For the text-containing cell, return its midpoint in (x, y) coordinate format. 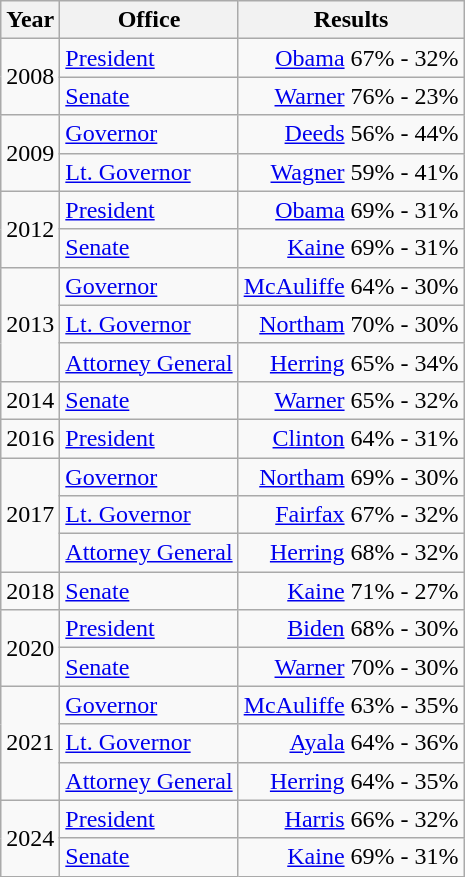
McAuliffe 64% - 30% (351, 286)
Warner 76% - 23% (351, 96)
2013 (30, 324)
Ayala 64% - 36% (351, 743)
2018 (30, 591)
2008 (30, 77)
Herring 68% - 32% (351, 553)
Northam 69% - 30% (351, 477)
Fairfax 67% - 32% (351, 515)
Obama 69% - 31% (351, 210)
2017 (30, 515)
2012 (30, 229)
2016 (30, 438)
Obama 67% - 32% (351, 58)
Warner 65% - 32% (351, 400)
Results (351, 20)
Warner 70% - 30% (351, 667)
Herring 65% - 34% (351, 362)
Harris 66% - 32% (351, 819)
2021 (30, 743)
2009 (30, 153)
McAuliffe 63% - 35% (351, 705)
Northam 70% - 30% (351, 324)
2024 (30, 838)
2020 (30, 648)
Deeds 56% - 44% (351, 134)
Herring 64% - 35% (351, 781)
Year (30, 20)
2014 (30, 400)
Wagner 59% - 41% (351, 172)
Clinton 64% - 31% (351, 438)
Kaine 71% - 27% (351, 591)
Biden 68% - 30% (351, 629)
Office (149, 20)
